From the cell containing the given text, extract its center point as (x, y) coordinate. 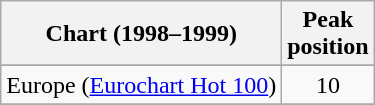
Chart (1998–1999) (142, 34)
10 (328, 85)
Europe (Eurochart Hot 100) (142, 85)
Peakposition (328, 34)
